Return the [X, Y] coordinate for the center point of the cell that contains the specified text.  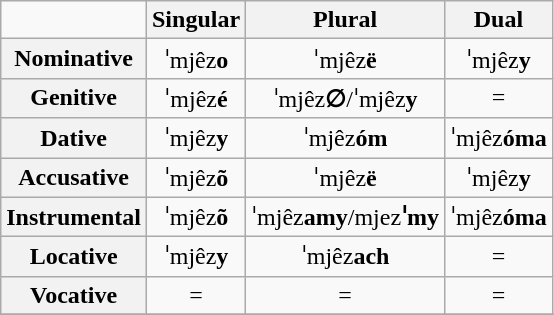
Locative [74, 257]
ˈmjêzóm [346, 138]
Vocative [74, 295]
Accusative [74, 178]
Singular [196, 20]
Plural [346, 20]
ˈmjêzé [196, 98]
Nominative [74, 59]
ˈmjêzo [196, 59]
Dual [499, 20]
ˈmjêzamy/mjezˈmy [346, 217]
Dative [74, 138]
ˈmjêz∅/ˈmjêzy [346, 98]
ˈmjêzach [346, 257]
Instrumental [74, 217]
Genitive [74, 98]
